Locate the cell with the specified text and output its (x, y) center coordinate. 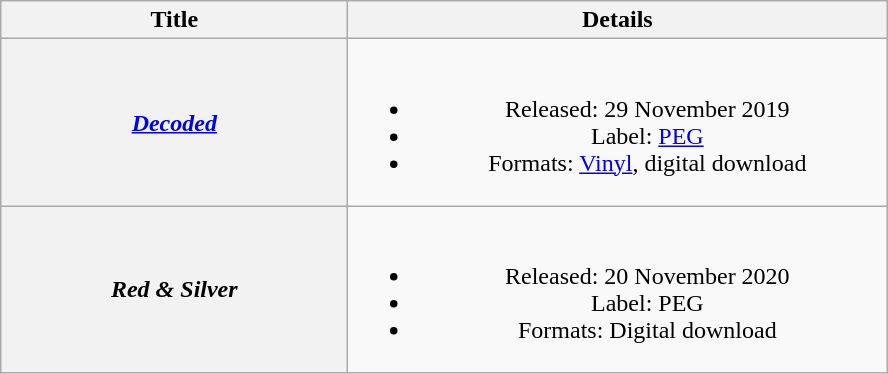
Title (174, 20)
Red & Silver (174, 290)
Released: 20 November 2020Label: PEGFormats: Digital download (618, 290)
Released: 29 November 2019Label: PEGFormats: Vinyl, digital download (618, 122)
Decoded (174, 122)
Details (618, 20)
